Capture the cell that displays the provided text and extract its [x, y] central coordinate. 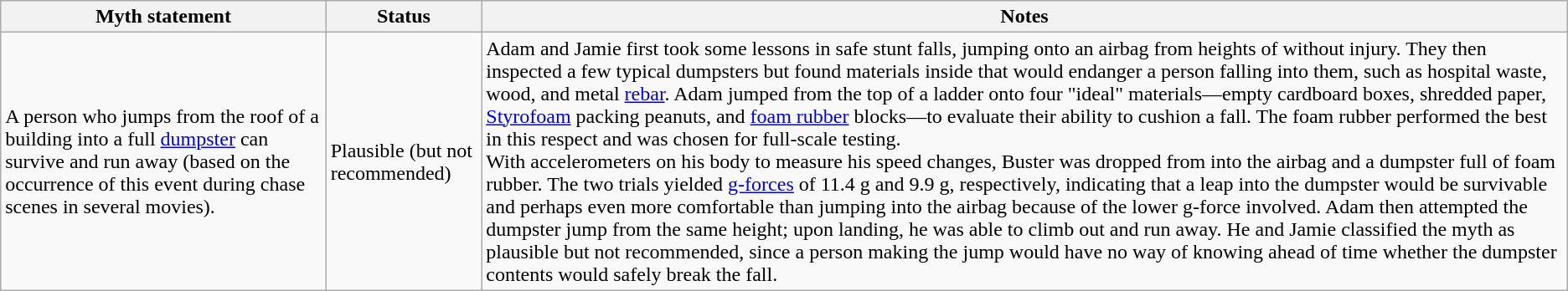
Plausible (but not recommended) [404, 161]
Notes [1024, 17]
Myth statement [163, 17]
Status [404, 17]
